Determine the [X, Y] coordinate at the center of the cell enclosing the given text.  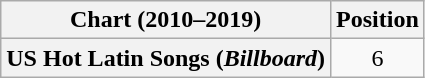
Position [378, 20]
Chart (2010–2019) [166, 20]
US Hot Latin Songs (Billboard) [166, 58]
6 [378, 58]
